Search for the cell housing the specified text and yield its (X, Y) center coordinate. 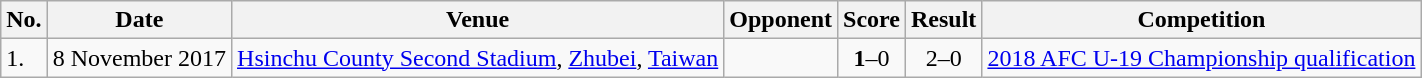
8 November 2017 (139, 58)
Venue (478, 20)
No. (24, 20)
Competition (1202, 20)
Date (139, 20)
2–0 (943, 58)
1. (24, 58)
1–0 (872, 58)
Score (872, 20)
Result (943, 20)
2018 AFC U-19 Championship qualification (1202, 58)
Opponent (781, 20)
Hsinchu County Second Stadium, Zhubei, Taiwan (478, 58)
